Extract the [X, Y] coordinate from the center of the cell holding the provided text.  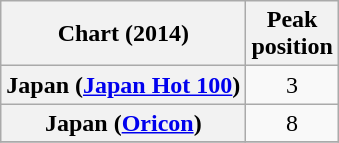
Chart (2014) [124, 34]
3 [292, 85]
Japan (Japan Hot 100) [124, 85]
8 [292, 123]
Japan (Oricon) [124, 123]
Peakposition [292, 34]
